Capture the cell that displays the provided text and extract its [x, y] central coordinate. 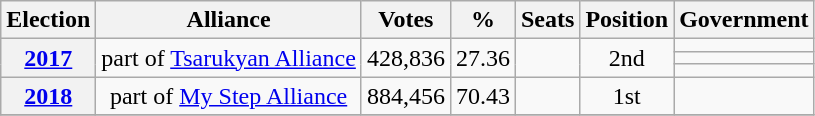
884,456 [406, 96]
Votes [406, 20]
% [482, 20]
2nd [627, 58]
Election [48, 20]
Government [744, 20]
1st [627, 96]
part of My Step Alliance [229, 96]
Position [627, 20]
2018 [48, 96]
part of Tsarukyan Alliance [229, 58]
2017 [48, 58]
27.36 [482, 58]
428,836 [406, 58]
70.43 [482, 96]
Alliance [229, 20]
Seats [547, 20]
